Extract the (x, y) coordinate from the center of the cell holding the provided text.  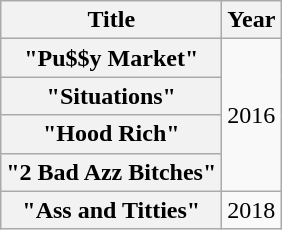
2016 (252, 115)
"Ass and Titties" (112, 210)
Year (252, 20)
"2 Bad Azz Bitches" (112, 172)
"Hood Rich" (112, 134)
"Situations" (112, 96)
2018 (252, 210)
"Pu$$y Market" (112, 58)
Title (112, 20)
